Pinpoint the cell where the given text exists, returning its (x, y) midpoint coordinate. 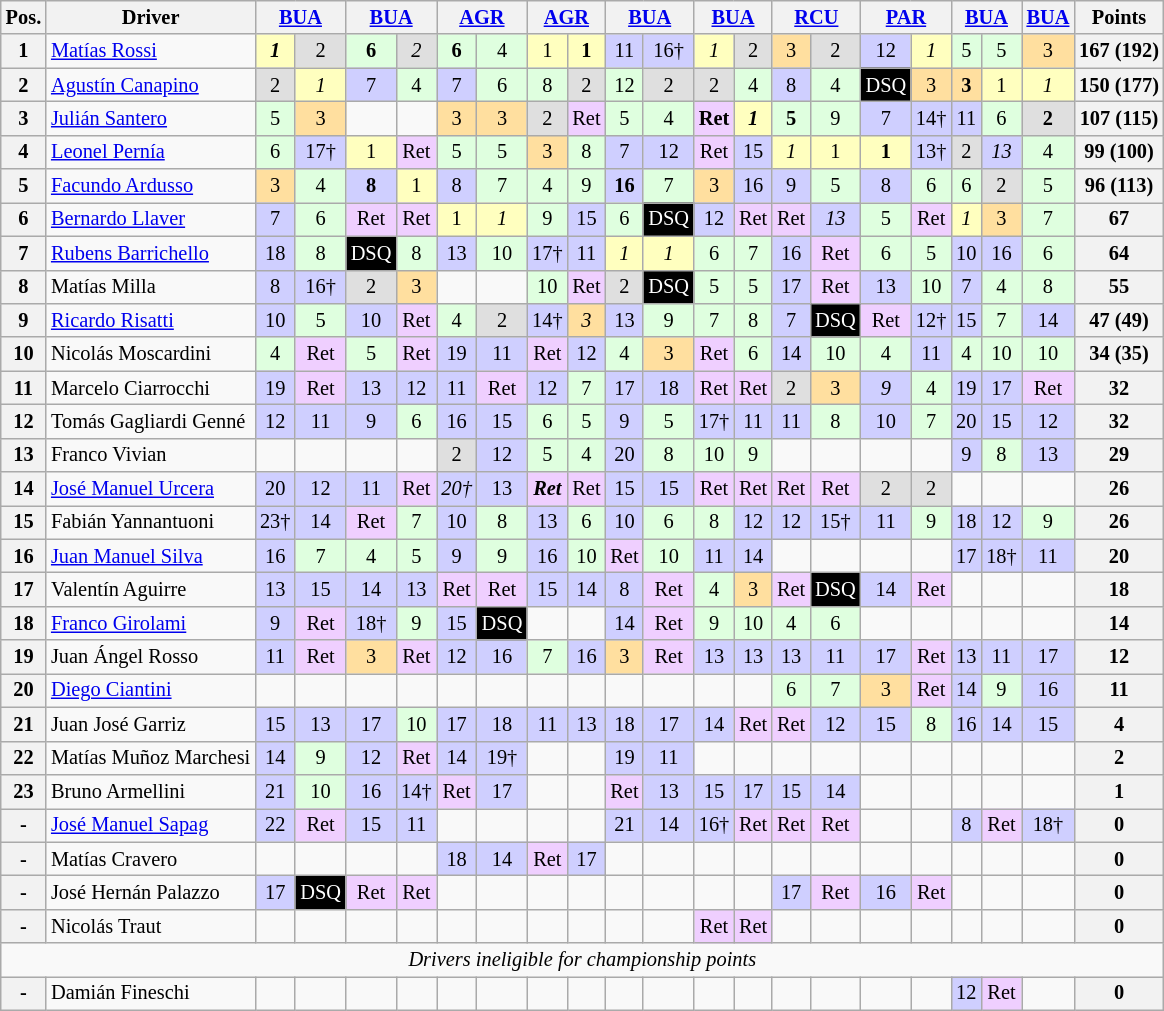
Juan José Garriz (150, 724)
Bernardo Llaver (150, 219)
Nicolás Traut (150, 926)
Fabián Yannantuoni (150, 522)
Valentín Aguirre (150, 589)
Drivers ineligible for championship points (582, 960)
20† (456, 489)
José Hernán Palazzo (150, 892)
19† (502, 758)
47 (49) (1119, 320)
23† (275, 522)
Bruno Armellini (150, 791)
Points (1119, 17)
34 (35) (1119, 354)
Matías Cravero (150, 859)
55 (1119, 287)
Juan Ángel Rosso (150, 657)
Nicolás Moscardini (150, 354)
José Manuel Sapag (150, 825)
José Manuel Urcera (150, 489)
Julián Santero (150, 118)
Pos. (24, 17)
15† (835, 522)
Matías Muñoz Marchesi (150, 758)
Franco Girolami (150, 623)
23 (24, 791)
64 (1119, 253)
Marcelo Ciarrocchi (150, 388)
Franco Vivian (150, 455)
107 (115) (1119, 118)
Agustín Canapino (150, 85)
150 (177) (1119, 85)
Rubens Barrichello (150, 253)
99 (100) (1119, 152)
29 (1119, 455)
Facundo Ardusso (150, 186)
RCU (816, 17)
Diego Ciantini (150, 690)
Driver (150, 17)
12† (931, 320)
Leonel Pernía (150, 152)
167 (192) (1119, 51)
Matías Milla (150, 287)
13† (931, 152)
Juan Manuel Silva (150, 556)
Ricardo Risatti (150, 320)
67 (1119, 219)
Tomás Gagliardi Genné (150, 421)
Matías Rossi (150, 51)
PAR (906, 17)
96 (113) (1119, 186)
Damián Fineschi (150, 993)
